Return (x, y) of the center of cell containing provided text 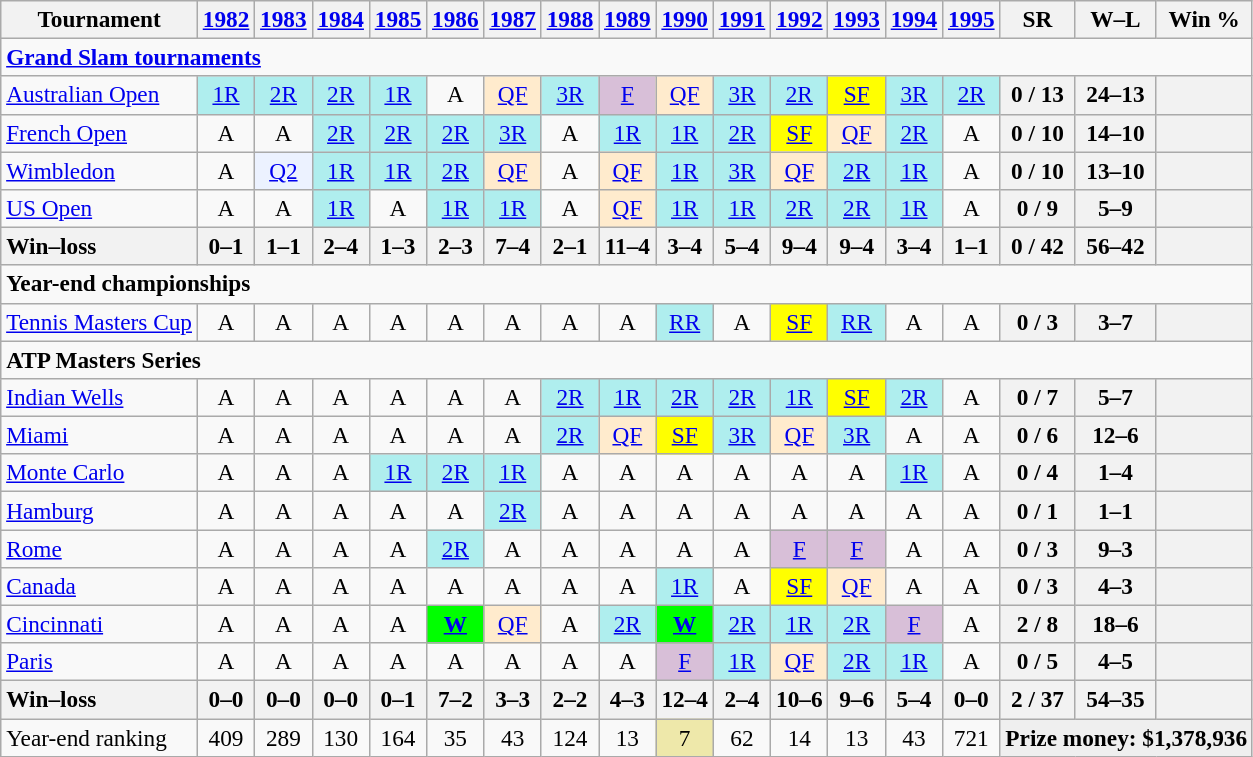
3–7 (1116, 322)
Win % (1204, 19)
Tennis Masters Cup (100, 322)
Year-end ranking (100, 737)
2–3 (456, 246)
0 / 42 (1038, 246)
54–35 (1116, 699)
1984 (340, 19)
0 / 6 (1038, 435)
Wimbledon (100, 170)
Year-end championships (627, 284)
164 (398, 737)
62 (742, 737)
2 / 37 (1038, 699)
Miami (100, 435)
ATP Masters Series (627, 359)
12–6 (1116, 435)
0 / 5 (1038, 662)
124 (570, 737)
2 / 8 (1038, 624)
7–2 (456, 699)
US Open (100, 208)
1993 (856, 19)
Grand Slam tournaments (627, 57)
5–9 (1116, 208)
14 (800, 737)
Indian Wells (100, 397)
24–13 (1116, 95)
18–6 (1116, 624)
0 / 4 (1038, 473)
Monte Carlo (100, 473)
12–4 (684, 699)
5–7 (1116, 397)
56–42 (1116, 246)
1992 (800, 19)
4–5 (1116, 662)
SR (1038, 19)
0 / 13 (1038, 95)
Prize money: $1,378,936 (1126, 737)
Paris (100, 662)
35 (456, 737)
9–6 (856, 699)
Rome (100, 548)
1983 (284, 19)
1–3 (398, 246)
1987 (512, 19)
0 / 7 (1038, 397)
2–2 (570, 699)
14–10 (1116, 133)
721 (972, 737)
9–3 (1116, 548)
1991 (742, 19)
1994 (914, 19)
13–10 (1116, 170)
7 (684, 737)
10–6 (800, 699)
0 / 1 (1038, 510)
Tournament (100, 19)
1990 (684, 19)
W–L (1116, 19)
Hamburg (100, 510)
1985 (398, 19)
409 (226, 737)
1986 (456, 19)
1982 (226, 19)
Q2 (284, 170)
0 / 9 (1038, 208)
1995 (972, 19)
1988 (570, 19)
7–4 (512, 246)
1–4 (1116, 473)
Canada (100, 586)
1989 (628, 19)
11–4 (628, 246)
2–1 (570, 246)
130 (340, 737)
289 (284, 737)
Australian Open (100, 95)
3–3 (512, 699)
French Open (100, 133)
Cincinnati (100, 624)
